Find where the given text appears and provide that cell's center as [X, Y] coordinate. 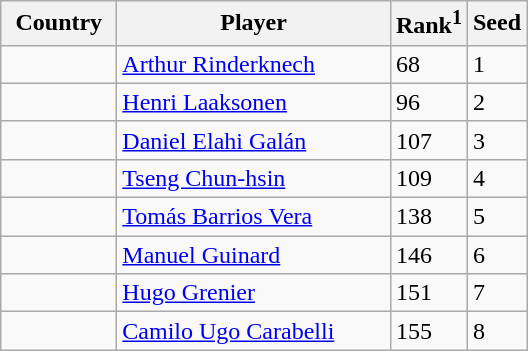
68 [428, 64]
109 [428, 178]
5 [496, 217]
6 [496, 255]
96 [428, 102]
8 [496, 331]
Tomás Barrios Vera [254, 217]
Camilo Ugo Carabelli [254, 331]
Tseng Chun-hsin [254, 178]
7 [496, 293]
Seed [496, 24]
Country [59, 24]
138 [428, 217]
4 [496, 178]
151 [428, 293]
Henri Laaksonen [254, 102]
Player [254, 24]
1 [496, 64]
Daniel Elahi Galán [254, 140]
Manuel Guinard [254, 255]
155 [428, 331]
2 [496, 102]
3 [496, 140]
Hugo Grenier [254, 293]
107 [428, 140]
Arthur Rinderknech [254, 64]
146 [428, 255]
Rank1 [428, 24]
